Extract the [X, Y] coordinate from the center of the cell holding the provided text.  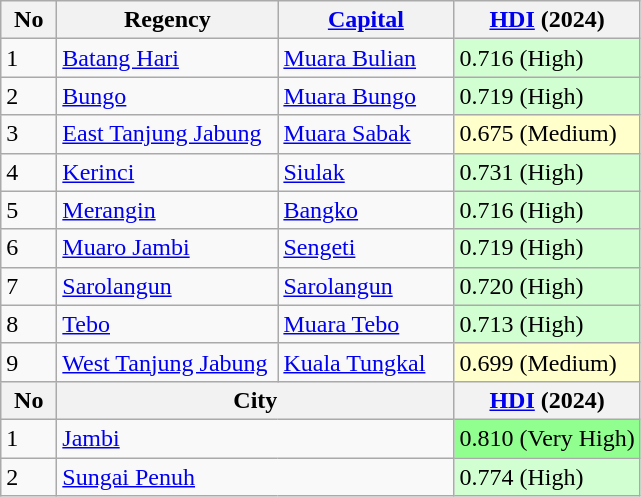
Tebo [168, 324]
Muara Bungo [366, 96]
Muaro Jambi [168, 248]
6 [29, 248]
4 [29, 172]
Bungo [168, 96]
0.774 (High) [547, 477]
Bangko [366, 210]
0.699 (Medium) [547, 362]
8 [29, 324]
Muara Bulian [366, 58]
0.675 (Medium) [547, 134]
0.713 (High) [547, 324]
Merangin [168, 210]
7 [29, 286]
Kuala Tungkal [366, 362]
City [256, 400]
West Tanjung Jabung [168, 362]
Siulak [366, 172]
Sengeti [366, 248]
Capital [366, 20]
Regency [168, 20]
3 [29, 134]
Kerinci [168, 172]
East Tanjung Jabung [168, 134]
9 [29, 362]
Jambi [256, 438]
5 [29, 210]
0.810 (Very High) [547, 438]
0.720 (High) [547, 286]
Sungai Penuh [256, 477]
Muara Sabak [366, 134]
0.731 (High) [547, 172]
Batang Hari [168, 58]
Muara Tebo [366, 324]
